From the cell containing the given text, extract its center point as [X, Y] coordinate. 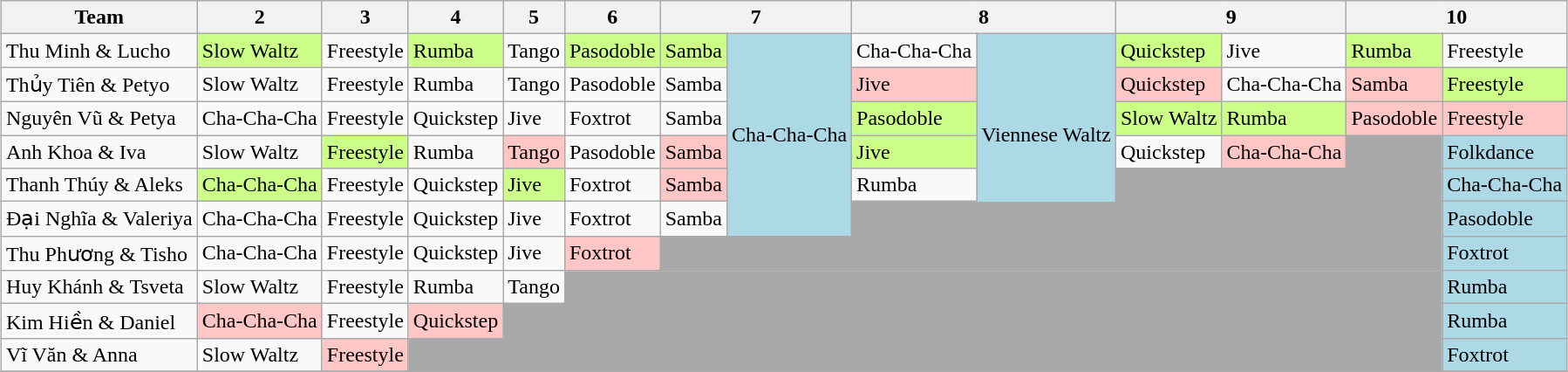
Anh Khoa & Iva [99, 151]
Thanh Thúy & Aleks [99, 185]
Thủy Tiên & Petyo [99, 85]
10 [1456, 17]
Kim Hiền & Daniel [99, 321]
3 [365, 17]
5 [534, 17]
9 [1231, 17]
6 [612, 17]
Huy Khánh & Tsveta [99, 287]
2 [260, 17]
Thu Minh & Lucho [99, 51]
Viennese Waltz [1046, 134]
Thu Phương & Tisho [99, 253]
7 [755, 17]
Team [99, 17]
8 [984, 17]
Folkdance [1505, 151]
4 [455, 17]
Vĩ Văn & Anna [99, 355]
Nguyên Vũ & Petya [99, 118]
Đại Nghĩa & Valeriya [99, 219]
